Search for the cell housing the specified text and yield its [x, y] center coordinate. 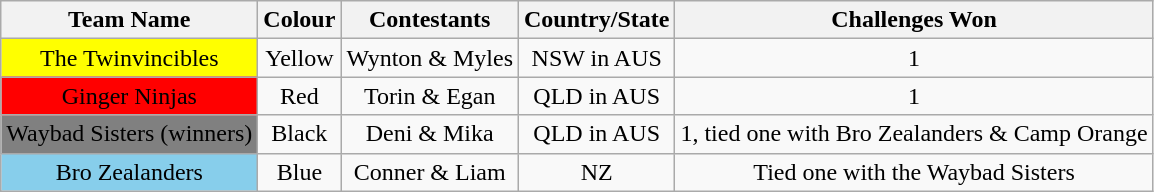
Waybad Sisters (winners) [130, 134]
NZ [597, 172]
Red [300, 96]
Challenges Won [914, 20]
Ginger Ninjas [130, 96]
Blue [300, 172]
The Twinvincibles [130, 58]
NSW in AUS [597, 58]
Colour [300, 20]
Deni & Mika [430, 134]
1, tied one with Bro Zealanders & Camp Orange [914, 134]
Bro Zealanders [130, 172]
Country/State [597, 20]
Team Name [130, 20]
Conner & Liam [430, 172]
Black [300, 134]
Yellow [300, 58]
Tied one with the Waybad Sisters [914, 172]
Wynton & Myles [430, 58]
Torin & Egan [430, 96]
Contestants [430, 20]
